For the text-containing cell, return its midpoint in [X, Y] coordinate format. 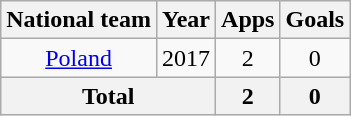
Apps [248, 20]
Poland [79, 58]
Goals [315, 20]
National team [79, 20]
Total [108, 96]
2017 [186, 58]
Year [186, 20]
